Capture the cell that displays the provided text and extract its [X, Y] central coordinate. 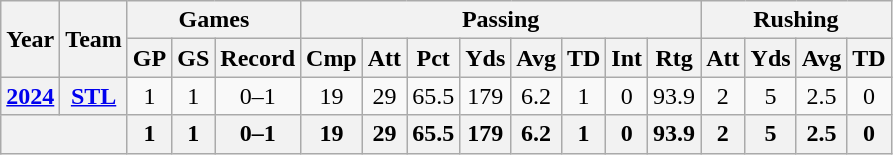
2024 [30, 96]
Passing [501, 20]
Pct [434, 58]
Year [30, 39]
Int [627, 58]
Rushing [796, 20]
GP [149, 58]
Rtg [674, 58]
Record [258, 58]
Cmp [332, 58]
Team [94, 39]
STL [94, 96]
GS [194, 58]
Games [214, 20]
